Capture the cell that displays the provided text and extract its (x, y) central coordinate. 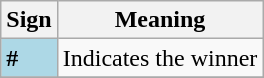
# (29, 58)
Indicates the winner (160, 58)
Meaning (160, 20)
Sign (29, 20)
